Return [x, y] of the center of cell containing provided text 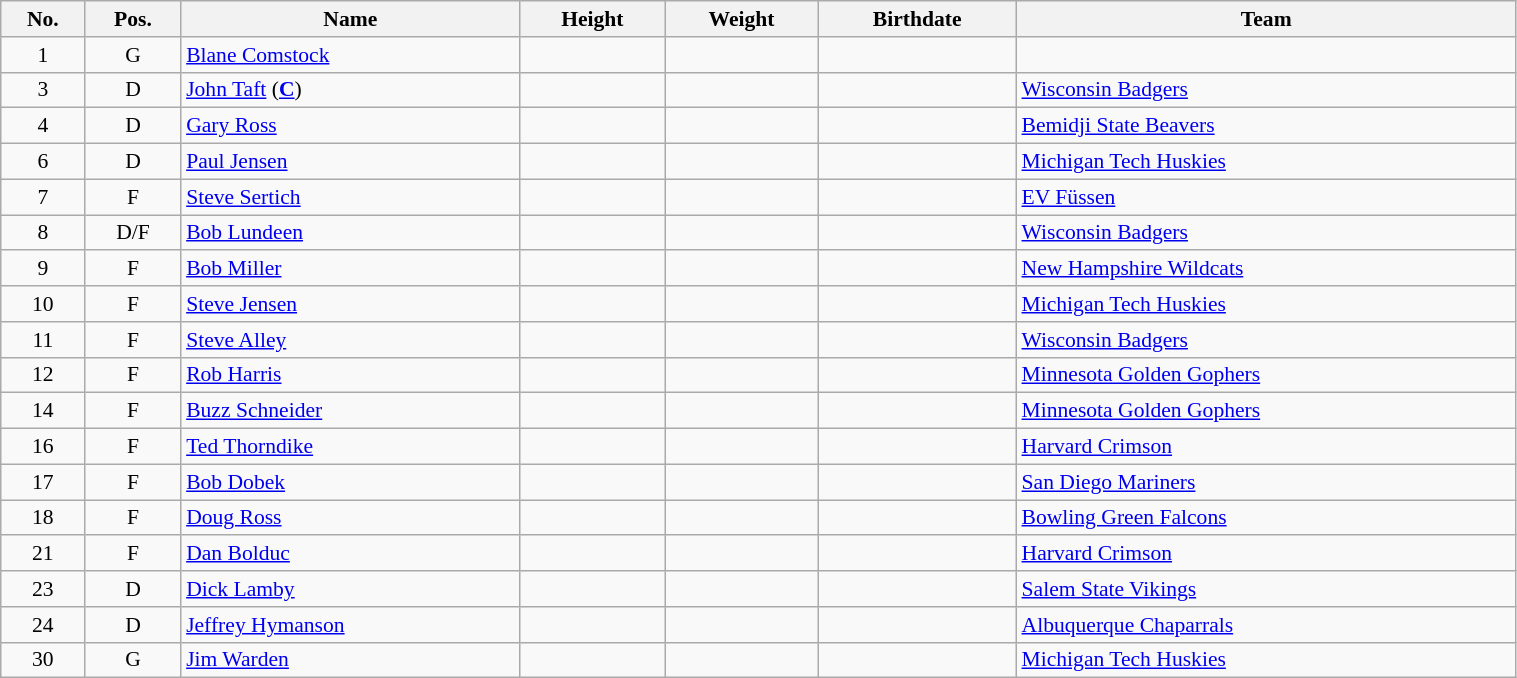
San Diego Mariners [1266, 482]
Salem State Vikings [1266, 589]
Ted Thorndike [350, 447]
Buzz Schneider [350, 411]
Weight [742, 19]
6 [43, 162]
Bemidji State Beavers [1266, 126]
4 [43, 126]
Steve Alley [350, 340]
Dick Lamby [350, 589]
John Taft (C) [350, 90]
Name [350, 19]
Bob Miller [350, 269]
Jeffrey Hymanson [350, 625]
1 [43, 55]
D/F [133, 233]
Pos. [133, 19]
Height [593, 19]
18 [43, 518]
Rob Harris [350, 375]
14 [43, 411]
11 [43, 340]
Doug Ross [350, 518]
Blane Comstock [350, 55]
10 [43, 304]
30 [43, 660]
Paul Jensen [350, 162]
Dan Bolduc [350, 554]
Steve Sertich [350, 197]
16 [43, 447]
EV Füssen [1266, 197]
Birthdate [918, 19]
Bowling Green Falcons [1266, 518]
17 [43, 482]
9 [43, 269]
Albuquerque Chaparrals [1266, 625]
8 [43, 233]
24 [43, 625]
Jim Warden [350, 660]
23 [43, 589]
3 [43, 90]
New Hampshire Wildcats [1266, 269]
Team [1266, 19]
Gary Ross [350, 126]
7 [43, 197]
21 [43, 554]
Steve Jensen [350, 304]
Bob Lundeen [350, 233]
Bob Dobek [350, 482]
No. [43, 19]
12 [43, 375]
